Detect which cell encompasses the target text, then output its (X, Y) center coordinate. 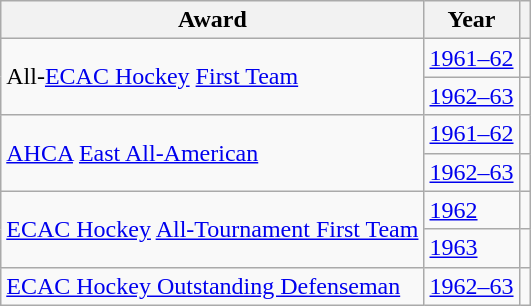
Year (472, 20)
1963 (472, 248)
All-ECAC Hockey First Team (212, 77)
ECAC Hockey All-Tournament First Team (212, 229)
Award (212, 20)
1962 (472, 210)
AHCA East All-American (212, 153)
ECAC Hockey Outstanding Defenseman (212, 286)
